Output the (X, Y) coordinate of the center of the cell containing the given text.  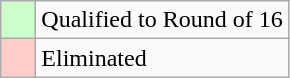
Eliminated (162, 58)
Qualified to Round of 16 (162, 20)
